Detect which cell encompasses the target text, then output its [x, y] center coordinate. 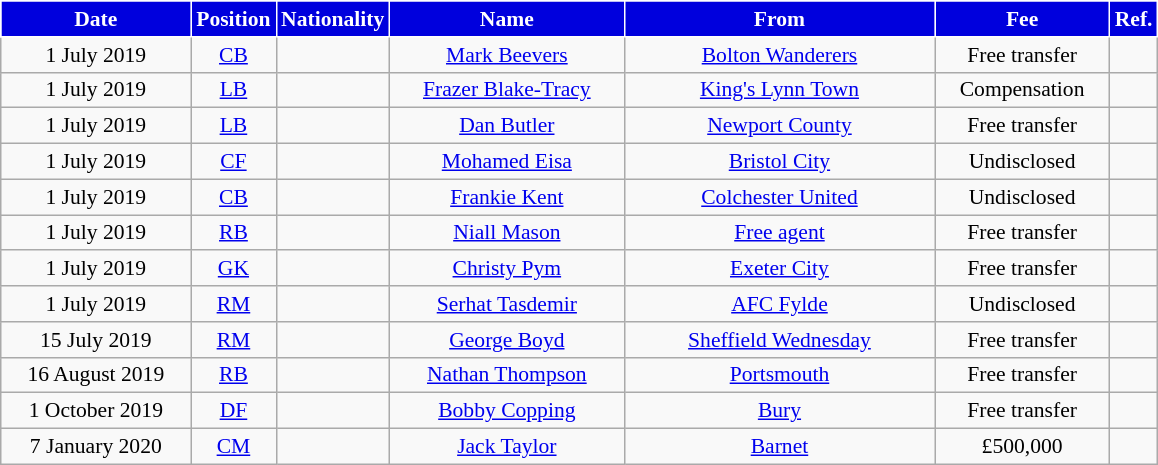
From [779, 19]
Bobby Copping [506, 411]
1 October 2019 [96, 411]
15 July 2019 [96, 340]
Position [234, 19]
Bury [779, 411]
George Boyd [506, 340]
Date [96, 19]
Barnet [779, 447]
CM [234, 447]
Bristol City [779, 162]
Mohamed Eisa [506, 162]
Christy Pym [506, 269]
CF [234, 162]
Name [506, 19]
16 August 2019 [96, 375]
Compensation [1022, 90]
Mark Beevers [506, 55]
Dan Butler [506, 126]
DF [234, 411]
Fee [1022, 19]
Exeter City [779, 269]
£500,000 [1022, 447]
Nathan Thompson [506, 375]
Newport County [779, 126]
Serhat Tasdemir [506, 304]
Frazer Blake-Tracy [506, 90]
Ref. [1134, 19]
Frankie Kent [506, 197]
Colchester United [779, 197]
AFC Fylde [779, 304]
Jack Taylor [506, 447]
Sheffield Wednesday [779, 340]
Nationality [332, 19]
Bolton Wanderers [779, 55]
Niall Mason [506, 233]
King's Lynn Town [779, 90]
Portsmouth [779, 375]
Free agent [779, 233]
GK [234, 269]
7 January 2020 [96, 447]
